Locate the cell with the specified text and output its [x, y] center coordinate. 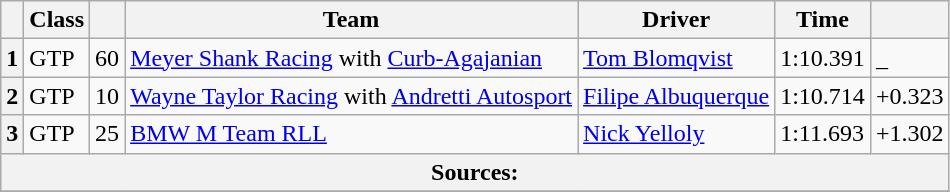
Tom Blomqvist [676, 58]
_ [910, 58]
2 [12, 96]
Class [57, 20]
Sources: [475, 172]
1:10.391 [823, 58]
Wayne Taylor Racing with Andretti Autosport [352, 96]
1:11.693 [823, 134]
60 [108, 58]
25 [108, 134]
1 [12, 58]
BMW M Team RLL [352, 134]
3 [12, 134]
Time [823, 20]
Team [352, 20]
Filipe Albuquerque [676, 96]
Nick Yelloly [676, 134]
Meyer Shank Racing with Curb-Agajanian [352, 58]
+0.323 [910, 96]
1:10.714 [823, 96]
+1.302 [910, 134]
10 [108, 96]
Driver [676, 20]
